Scan for the cell matching the given text and deliver its [X, Y] coordinate at center. 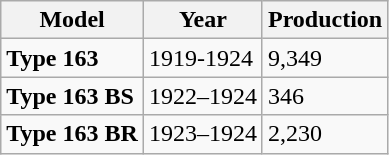
1919-1924 [202, 58]
Type 163 BR [72, 134]
1922–1924 [202, 96]
346 [324, 96]
Year [202, 20]
Model [72, 20]
2,230 [324, 134]
9,349 [324, 58]
Production [324, 20]
1923–1924 [202, 134]
Type 163 BS [72, 96]
Type 163 [72, 58]
